Return the (X, Y) coordinate for the center point of the cell that contains the specified text.  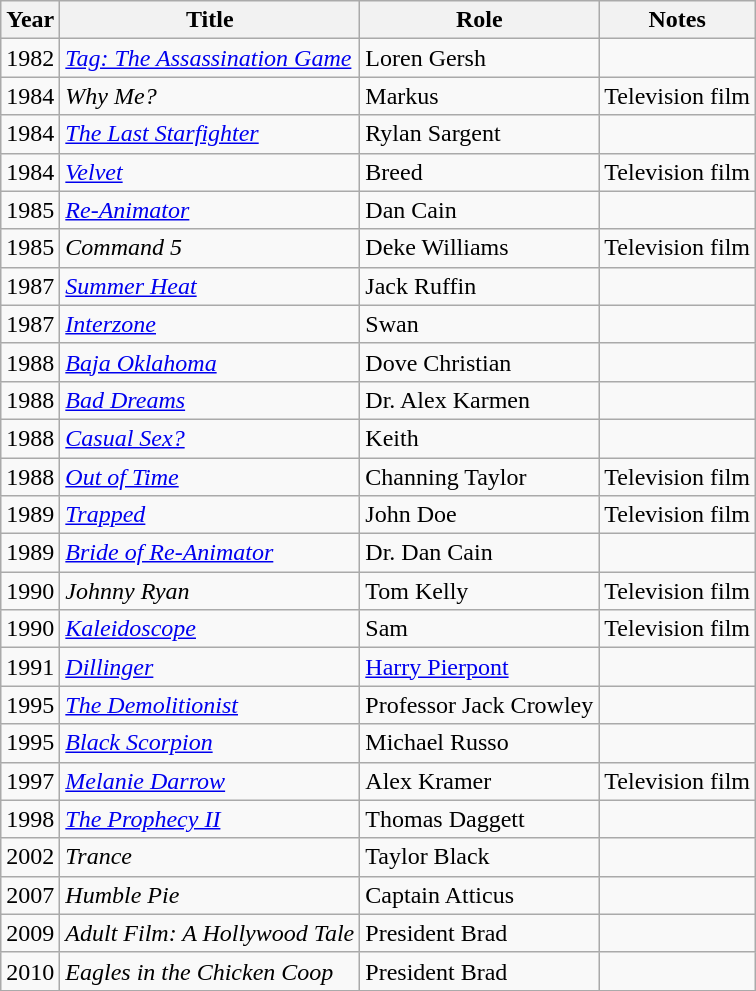
Kaleidoscope (210, 629)
Notes (678, 20)
1991 (30, 667)
Dove Christian (480, 362)
Breed (480, 172)
1997 (30, 781)
Why Me? (210, 96)
John Doe (480, 515)
Title (210, 20)
1982 (30, 58)
Thomas Daggett (480, 819)
Loren Gersh (480, 58)
Eagles in the Chicken Coop (210, 971)
Professor Jack Crowley (480, 705)
Taylor Black (480, 857)
2007 (30, 895)
Year (30, 20)
Interzone (210, 324)
The Demolitionist (210, 705)
Channing Taylor (480, 477)
Casual Sex? (210, 438)
Bride of Re-Animator (210, 553)
Keith (480, 438)
The Last Starfighter (210, 134)
Velvet (210, 172)
Bad Dreams (210, 400)
Captain Atticus (480, 895)
The Prophecy II (210, 819)
Summer Heat (210, 286)
Black Scorpion (210, 743)
Swan (480, 324)
Jack Ruffin (480, 286)
Melanie Darrow (210, 781)
Re-Animator (210, 210)
Out of Time (210, 477)
2010 (30, 971)
Dillinger (210, 667)
Role (480, 20)
Sam (480, 629)
Michael Russo (480, 743)
Dr. Dan Cain (480, 553)
Humble Pie (210, 895)
Harry Pierpont (480, 667)
Dr. Alex Karmen (480, 400)
Trance (210, 857)
Markus (480, 96)
1998 (30, 819)
Adult Film: A Hollywood Tale (210, 933)
2009 (30, 933)
Trapped (210, 515)
Johnny Ryan (210, 591)
Dan Cain (480, 210)
Tag: The Assassination Game (210, 58)
Alex Kramer (480, 781)
Rylan Sargent (480, 134)
Deke Williams (480, 248)
Tom Kelly (480, 591)
2002 (30, 857)
Command 5 (210, 248)
Baja Oklahoma (210, 362)
